For the text-containing cell, return its midpoint in (x, y) coordinate format. 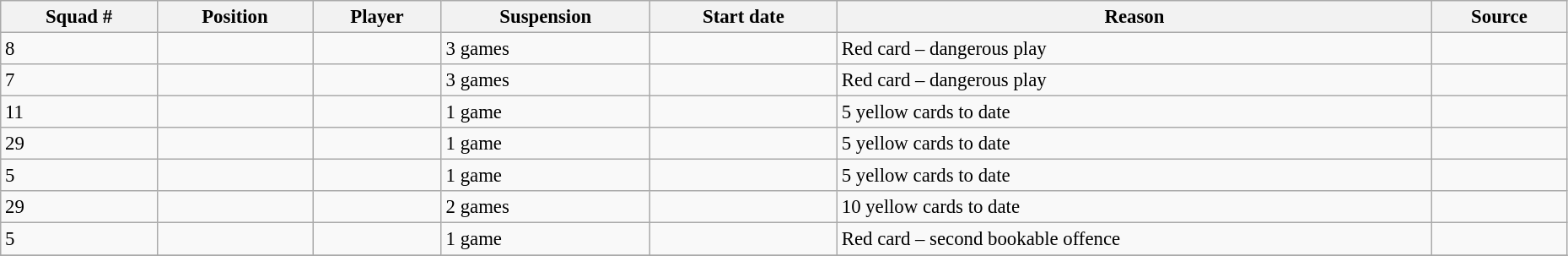
Reason (1134, 17)
11 (79, 112)
7 (79, 80)
Source (1500, 17)
Squad # (79, 17)
2 games (545, 207)
Position (234, 17)
Suspension (545, 17)
Start date (743, 17)
10 yellow cards to date (1134, 207)
Player (378, 17)
8 (79, 49)
Red card – second bookable offence (1134, 239)
